Detect which cell encompasses the target text, then output its (X, Y) center coordinate. 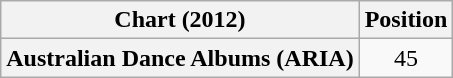
45 (406, 58)
Position (406, 20)
Australian Dance Albums (ARIA) (180, 58)
Chart (2012) (180, 20)
